Provide the [x, y] coordinate of the cell's center where the given text is located.  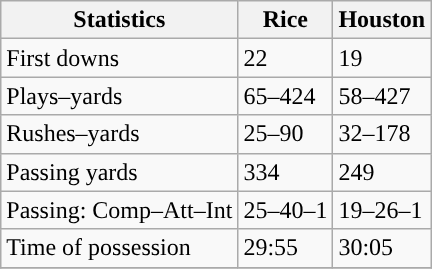
Rushes–yards [120, 134]
First downs [120, 58]
30:05 [382, 248]
22 [286, 58]
Passing: Comp–Att–Int [120, 210]
Houston [382, 20]
249 [382, 172]
29:55 [286, 248]
58–427 [382, 96]
334 [286, 172]
25–90 [286, 134]
Passing yards [120, 172]
19 [382, 58]
32–178 [382, 134]
19–26–1 [382, 210]
65–424 [286, 96]
Statistics [120, 20]
Rice [286, 20]
25–40–1 [286, 210]
Plays–yards [120, 96]
Time of possession [120, 248]
